Determine the [X, Y] coordinate at the center of the cell enclosing the given text.  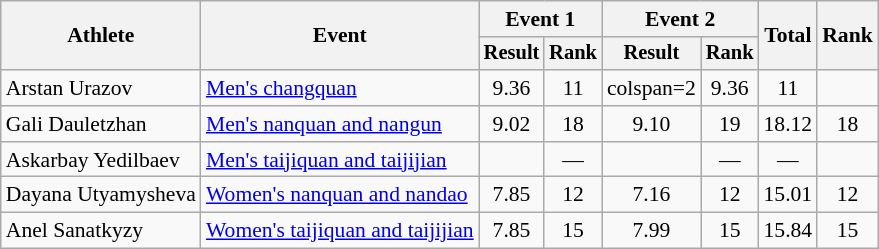
Total [788, 36]
19 [730, 124]
9.02 [512, 124]
Women's nanquan and nandao [340, 195]
Athlete [101, 36]
7.99 [652, 231]
Dayana Utyamysheva [101, 195]
15.01 [788, 195]
Men's taijiquan and taijijian [340, 160]
Anel Sanatkyzy [101, 231]
Men's nanquan and nangun [340, 124]
7.16 [652, 195]
Gali Dauletzhan [101, 124]
Event 2 [680, 19]
Askarbay Yedilbaev [101, 160]
colspan=2 [652, 88]
Men's changquan [340, 88]
Event [340, 36]
Women's taijiquan and taijijian [340, 231]
Event 1 [540, 19]
9.10 [652, 124]
Arstan Urazov [101, 88]
15.84 [788, 231]
18.12 [788, 124]
